For the text-containing cell, return its midpoint in (X, Y) coordinate format. 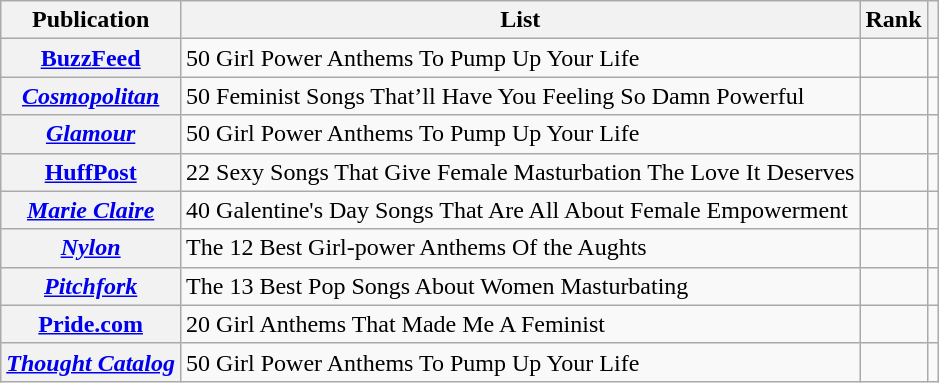
Thought Catalog (91, 362)
Pitchfork (91, 286)
Rank (894, 20)
Publication (91, 20)
Marie Claire (91, 210)
The 13 Best Pop Songs About Women Masturbating (520, 286)
20 Girl Anthems That Made Me A Feminist (520, 324)
List (520, 20)
Glamour (91, 134)
The 12 Best Girl-power Anthems Of the Aughts (520, 248)
50 Feminist Songs That’ll Have You Feeling So Damn Powerful (520, 96)
Pride.com (91, 324)
Nylon (91, 248)
22 Sexy Songs That Give Female Masturbation The Love It Deserves (520, 172)
HuffPost (91, 172)
Cosmopolitan (91, 96)
40 Galentine's Day Songs That Are All About Female Empowerment (520, 210)
BuzzFeed (91, 58)
